Return (X, Y) of the center of cell containing provided text 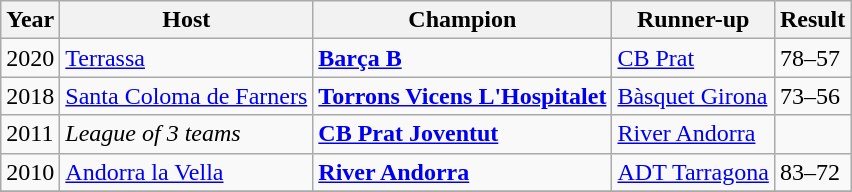
Bàsquet Girona (693, 96)
Runner-up (693, 20)
Santa Coloma de Farners (186, 96)
2018 (30, 96)
CB Prat (693, 58)
78–57 (812, 58)
2010 (30, 172)
Year (30, 20)
2020 (30, 58)
Result (812, 20)
League of 3 teams (186, 134)
Andorra la Vella (186, 172)
Barça B (462, 58)
2011 (30, 134)
Terrassa (186, 58)
ADT Tarragona (693, 172)
73–56 (812, 96)
83–72 (812, 172)
Champion (462, 20)
CB Prat Joventut (462, 134)
Host (186, 20)
Torrons Vicens L'Hospitalet (462, 96)
